Find where the given text appears and provide that cell's center as (X, Y) coordinate. 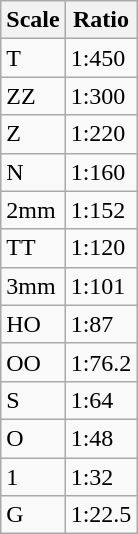
1:22.5 (101, 515)
1:120 (101, 248)
G (33, 515)
1:220 (101, 134)
Ratio (101, 20)
N (33, 172)
HO (33, 324)
3mm (33, 286)
S (33, 400)
1:101 (101, 286)
OO (33, 362)
TT (33, 248)
Z (33, 134)
1 (33, 477)
O (33, 438)
1:152 (101, 210)
1:76.2 (101, 362)
2mm (33, 210)
T (33, 58)
1:300 (101, 96)
1:48 (101, 438)
ZZ (33, 96)
1:32 (101, 477)
Scale (33, 20)
1:450 (101, 58)
1:87 (101, 324)
1:64 (101, 400)
1:160 (101, 172)
